Identify which cell holds the provided text, then report its [X, Y] central coordinate. 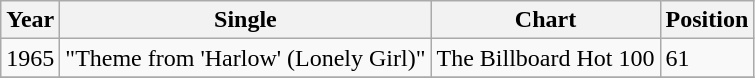
The Billboard Hot 100 [546, 58]
Chart [546, 20]
Year [30, 20]
Single [246, 20]
1965 [30, 58]
61 [707, 58]
Position [707, 20]
"Theme from 'Harlow' (Lonely Girl)" [246, 58]
